Provide the (x, y) coordinate of the cell's center where the given text is located.  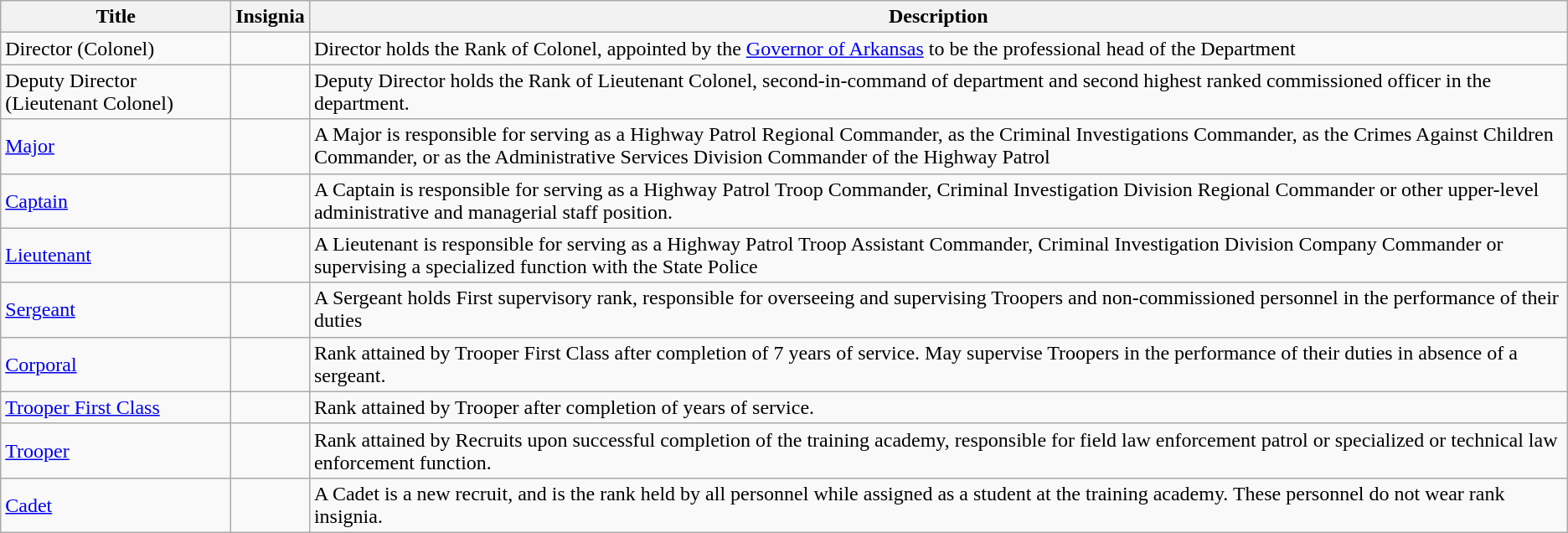
Corporal (116, 364)
Cadet (116, 505)
Major (116, 146)
Insignia (271, 17)
Director holds the Rank of Colonel, appointed by the Governor of Arkansas to be the professional head of the Department (938, 49)
Director (Colonel) (116, 49)
Lieutenant (116, 255)
Sergeant (116, 310)
Captain (116, 201)
Trooper First Class (116, 407)
Trooper (116, 451)
Title (116, 17)
Rank attained by Trooper after completion of years of service. (938, 407)
Deputy Director (Lieutenant Colonel) (116, 92)
Description (938, 17)
